Determine the [X, Y] coordinate at the center of the cell enclosing the given text.  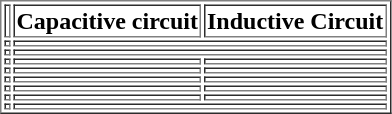
Inductive Circuit [295, 20]
Capacitive circuit [108, 20]
